Pinpoint the cell where the given text exists, returning its [X, Y] midpoint coordinate. 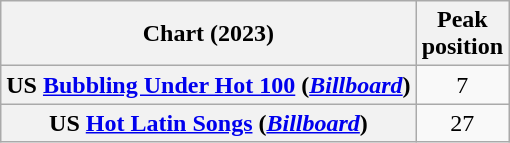
27 [462, 123]
Peakposition [462, 34]
US Bubbling Under Hot 100 (Billboard) [208, 85]
7 [462, 85]
US Hot Latin Songs (Billboard) [208, 123]
Chart (2023) [208, 34]
